For the text-containing cell, return its midpoint in (x, y) coordinate format. 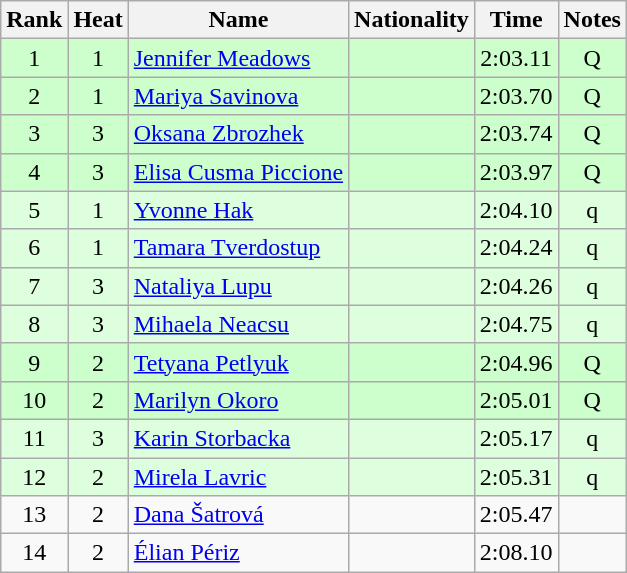
2:05.47 (516, 515)
2:05.17 (516, 438)
Mirela Lavric (238, 477)
11 (34, 438)
8 (34, 324)
4 (34, 172)
2:03.70 (516, 96)
Jennifer Meadows (238, 58)
2:05.01 (516, 400)
Nataliya Lupu (238, 286)
Tamara Tverdostup (238, 248)
Mihaela Neacsu (238, 324)
Dana Šatrová (238, 515)
2:04.96 (516, 362)
2:04.10 (516, 210)
2:04.26 (516, 286)
Yvonne Hak (238, 210)
2:08.10 (516, 553)
6 (34, 248)
Elisa Cusma Piccione (238, 172)
Karin Storbacka (238, 438)
Name (238, 20)
Oksana Zbrozhek (238, 134)
2:03.97 (516, 172)
2:03.74 (516, 134)
Mariya Savinova (238, 96)
Tetyana Petlyuk (238, 362)
13 (34, 515)
14 (34, 553)
2:03.11 (516, 58)
Heat (98, 20)
Nationality (412, 20)
7 (34, 286)
2:04.75 (516, 324)
Marilyn Okoro (238, 400)
12 (34, 477)
10 (34, 400)
Élian Périz (238, 553)
Rank (34, 20)
9 (34, 362)
2:05.31 (516, 477)
Notes (592, 20)
Time (516, 20)
2:04.24 (516, 248)
5 (34, 210)
